Return [x, y] of the center of cell containing provided text 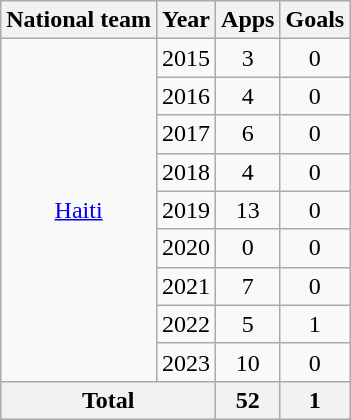
Year [186, 20]
Apps [248, 20]
National team [79, 20]
3 [248, 58]
Haiti [79, 210]
2016 [186, 96]
13 [248, 210]
6 [248, 134]
Goals [315, 20]
7 [248, 286]
2015 [186, 58]
2022 [186, 324]
5 [248, 324]
2019 [186, 210]
2023 [186, 362]
Total [108, 400]
2018 [186, 172]
2021 [186, 286]
10 [248, 362]
2017 [186, 134]
2020 [186, 248]
52 [248, 400]
